For the text-containing cell, return its midpoint in [X, Y] coordinate format. 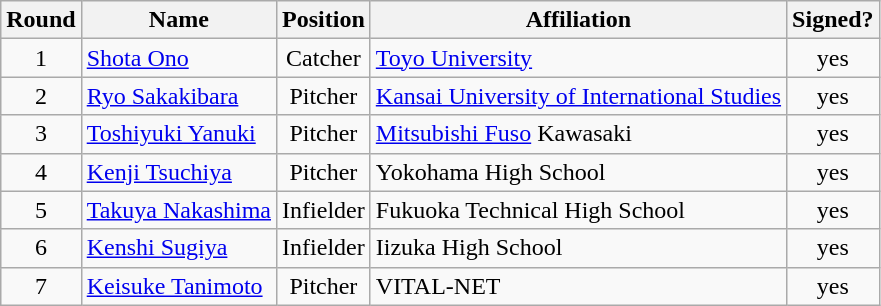
5 [41, 210]
Shota Ono [178, 58]
3 [41, 134]
1 [41, 58]
Toshiyuki Yanuki [178, 134]
Keisuke Tanimoto [178, 286]
Toyo University [578, 58]
Round [41, 20]
7 [41, 286]
Position [324, 20]
Takuya Nakashima [178, 210]
Iizuka High School [578, 248]
Ryo Sakakibara [178, 96]
Signed? [833, 20]
Kansai University of International Studies [578, 96]
VITAL-NET [578, 286]
Kenji Tsuchiya [178, 172]
4 [41, 172]
2 [41, 96]
Fukuoka Technical High School [578, 210]
Name [178, 20]
Catcher [324, 58]
Affiliation [578, 20]
Mitsubishi Fuso Kawasaki [578, 134]
Kenshi Sugiya [178, 248]
Yokohama High School [578, 172]
6 [41, 248]
